Return [x, y] of the center of cell containing provided text 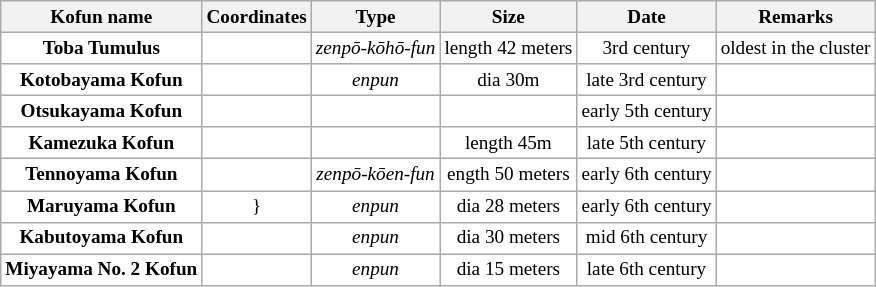
Tennoyama Kofun [102, 175]
length 42 meters [508, 48]
dia 15 meters [508, 270]
late 6th century [646, 270]
oldest in the cluster [796, 48]
Kotobayama Kofun [102, 80]
late 5th century [646, 143]
length 45m [508, 143]
Kofun name [102, 17]
Coordinates [256, 17]
Maruyama Kofun [102, 206]
zenpō-kōhō-fun [376, 48]
zenpō-kōen-fun [376, 175]
Kabutoyama Kofun [102, 238]
ength 50 meters [508, 175]
Type [376, 17]
Otsukayama Kofun [102, 111]
dia 28 meters [508, 206]
Kamezuka Kofun [102, 143]
Date [646, 17]
mid 6th century [646, 238]
Size [508, 17]
dia 30 meters [508, 238]
} [256, 206]
Remarks [796, 17]
Toba Tumulus [102, 48]
early 5th century [646, 111]
dia 30m [508, 80]
Miyayama No. 2 Kofun [102, 270]
3rd century [646, 48]
late 3rd century [646, 80]
